Determine the (X, Y) coordinate at the center of the cell enclosing the given text.  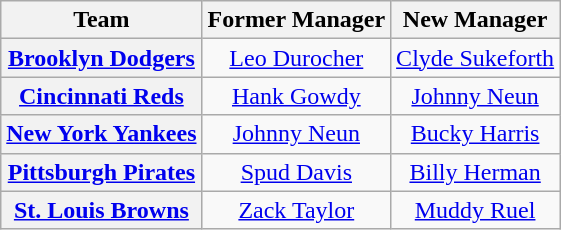
Zack Taylor (296, 210)
Spud Davis (296, 172)
Billy Herman (476, 172)
Team (102, 20)
Leo Durocher (296, 58)
New York Yankees (102, 134)
Bucky Harris (476, 134)
Cincinnati Reds (102, 96)
Clyde Sukeforth (476, 58)
Former Manager (296, 20)
New Manager (476, 20)
Brooklyn Dodgers (102, 58)
Pittsburgh Pirates (102, 172)
Hank Gowdy (296, 96)
St. Louis Browns (102, 210)
Muddy Ruel (476, 210)
